Output the [x, y] coordinate of the center of the cell containing the given text.  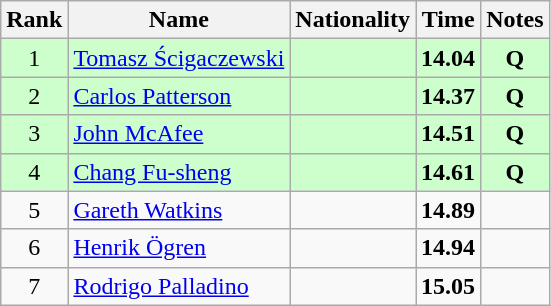
6 [34, 248]
14.61 [448, 172]
15.05 [448, 286]
14.04 [448, 58]
3 [34, 134]
Henrik Ögren [179, 248]
2 [34, 96]
John McAfee [179, 134]
Time [448, 20]
14.51 [448, 134]
14.89 [448, 210]
14.94 [448, 248]
5 [34, 210]
Rodrigo Palladino [179, 286]
Nationality [353, 20]
Notes [515, 20]
Tomasz Ścigaczewski [179, 58]
Name [179, 20]
Chang Fu-sheng [179, 172]
Rank [34, 20]
Gareth Watkins [179, 210]
1 [34, 58]
14.37 [448, 96]
Carlos Patterson [179, 96]
4 [34, 172]
7 [34, 286]
